Output the (x, y) coordinate of the center of the cell containing the given text.  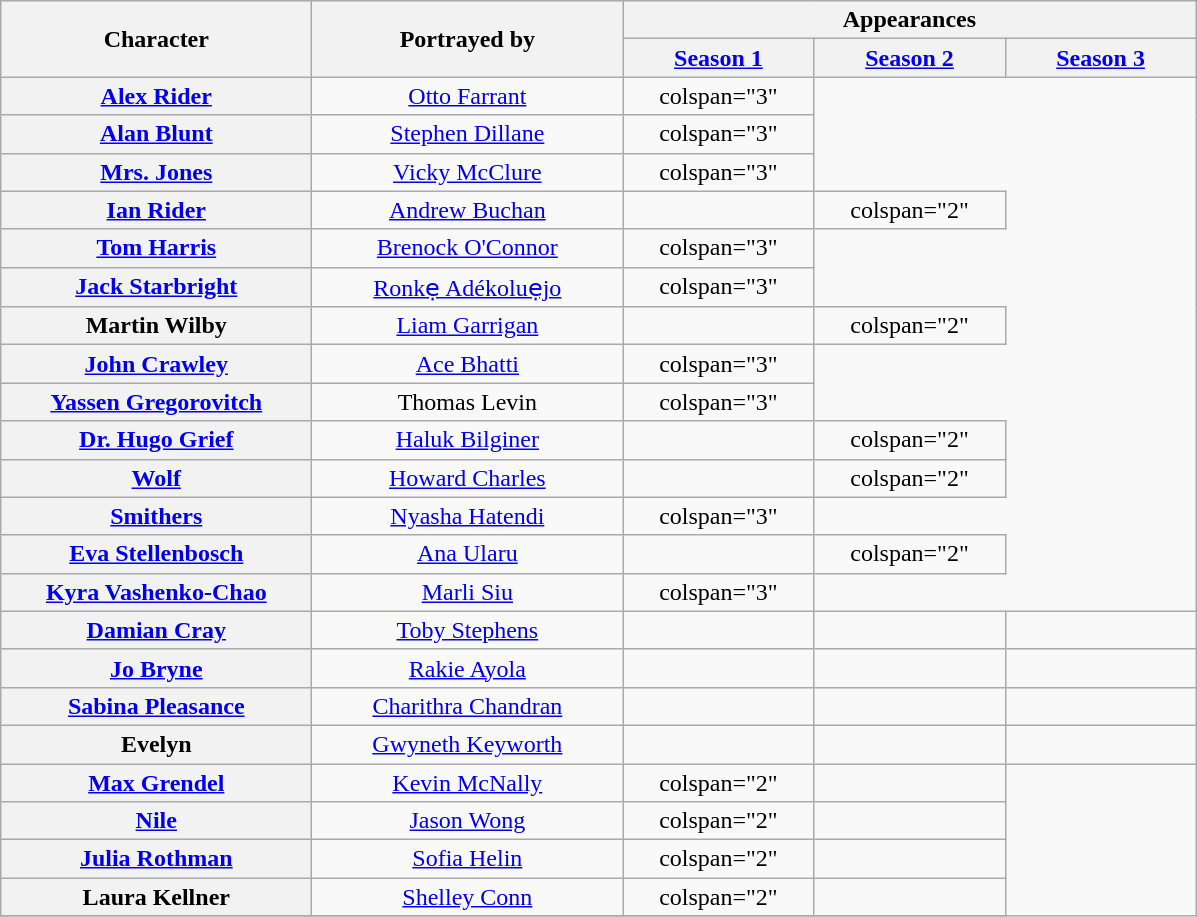
Charithra Chandran (468, 706)
Portrayed by (468, 39)
Ana Ularu (468, 554)
Nyasha Hatendi (468, 516)
Julia Rothman (156, 859)
Ronkẹ Adékoluẹjo (468, 287)
Thomas Levin (468, 402)
Appearances (910, 20)
Jason Wong (468, 821)
Rakie Ayola (468, 668)
Season 2 (910, 58)
Otto Farrant (468, 96)
Jack Starbright (156, 287)
Tom Harris (156, 248)
Laura Kellner (156, 897)
Haluk Bilginer (468, 440)
Damian Cray (156, 630)
Liam Garrigan (468, 326)
Mrs. Jones (156, 172)
Max Grendel (156, 783)
John Crawley (156, 364)
Alan Blunt (156, 134)
Sofia Helin (468, 859)
Jo Bryne (156, 668)
Andrew Buchan (468, 210)
Sabina Pleasance (156, 706)
Wolf (156, 478)
Eva Stellenbosch (156, 554)
Nile (156, 821)
Season 1 (718, 58)
Vicky McClure (468, 172)
Gwyneth Keyworth (468, 744)
Ian Rider (156, 210)
Stephen Dillane (468, 134)
Season 3 (1100, 58)
Kevin McNally (468, 783)
Yassen Gregorovitch (156, 402)
Howard Charles (468, 478)
Toby Stephens (468, 630)
Smithers (156, 516)
Shelley Conn (468, 897)
Evelyn (156, 744)
Alex Rider (156, 96)
Kyra Vashenko-Chao (156, 592)
Character (156, 39)
Martin Wilby (156, 326)
Dr. Hugo Grief (156, 440)
Marli Siu (468, 592)
Brenock O'Connor (468, 248)
Ace Bhatti (468, 364)
